Return the (x, y) coordinate for the center point of the cell that contains the specified text.  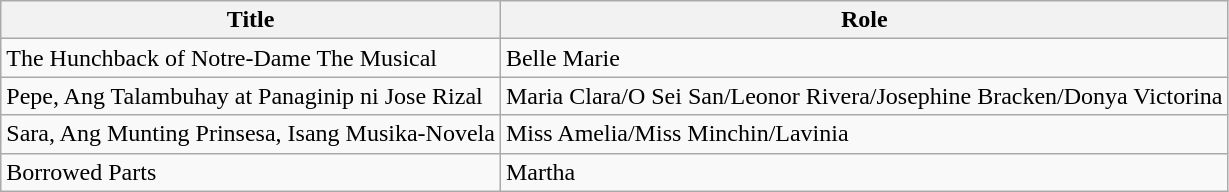
The Hunchback of Notre-Dame The Musical (251, 58)
Maria Clara/O Sei San/Leonor Rivera/Josephine Bracken/Donya Victorina (864, 96)
Role (864, 20)
Martha (864, 172)
Title (251, 20)
Pepe, Ang Talambuhay at Panaginip ni Jose Rizal (251, 96)
Belle Marie (864, 58)
Miss Amelia/Miss Minchin/Lavinia (864, 134)
Sara, Ang Munting Prinsesa, Isang Musika-Novela (251, 134)
Borrowed Parts (251, 172)
